Extract the [x, y] coordinate from the center of the cell holding the provided text.  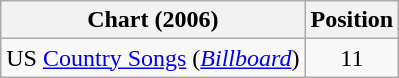
11 [352, 58]
Position [352, 20]
Chart (2006) [153, 20]
US Country Songs (Billboard) [153, 58]
